Scan for the cell matching the given text and deliver its (X, Y) coordinate at center. 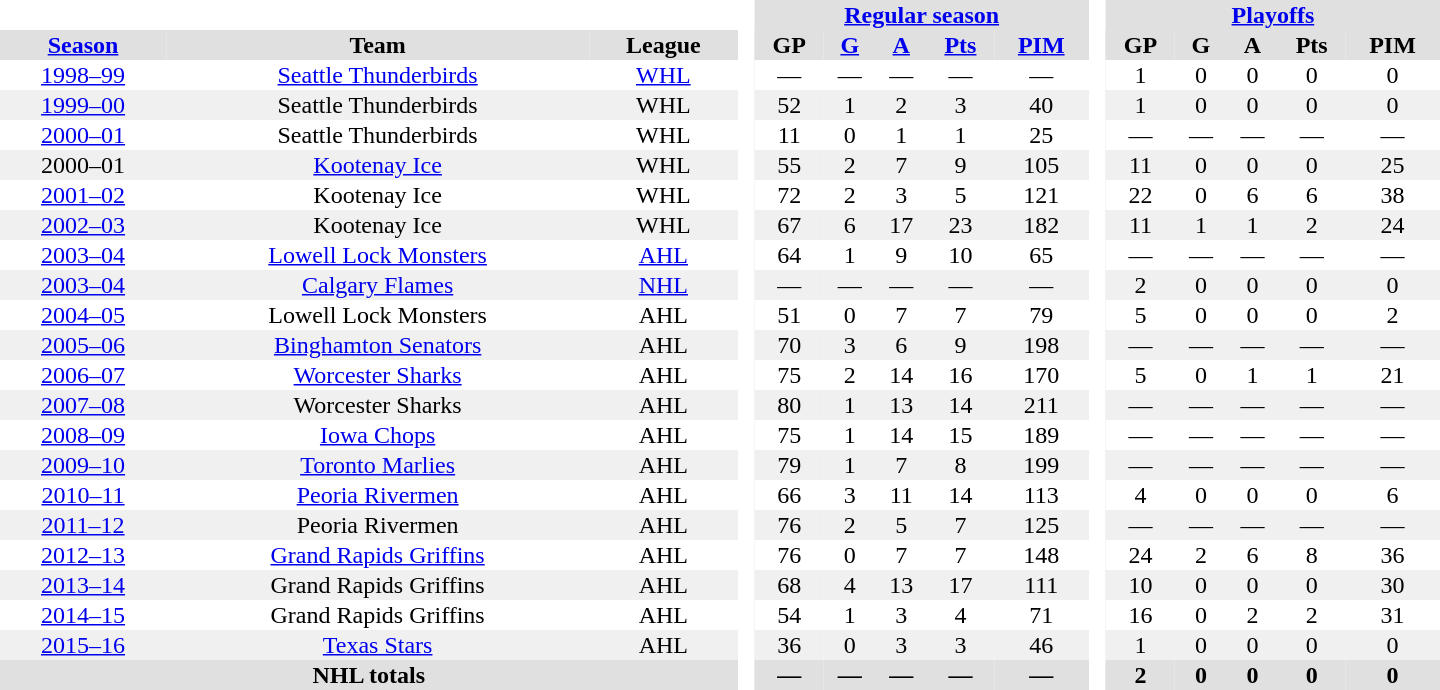
66 (790, 495)
Iowa Chops (378, 435)
2012–13 (83, 555)
1998–99 (83, 75)
Toronto Marlies (378, 465)
2014–15 (83, 615)
2007–08 (83, 405)
Team (378, 45)
30 (1392, 585)
NHL totals (368, 675)
1999–00 (83, 105)
105 (1042, 165)
65 (1042, 255)
125 (1042, 525)
148 (1042, 555)
Texas Stars (378, 645)
170 (1042, 375)
Regular season (922, 15)
189 (1042, 435)
2002–03 (83, 225)
113 (1042, 495)
2008–09 (83, 435)
182 (1042, 225)
198 (1042, 345)
211 (1042, 405)
52 (790, 105)
22 (1140, 195)
55 (790, 165)
2006–07 (83, 375)
21 (1392, 375)
72 (790, 195)
15 (960, 435)
2011–12 (83, 525)
League (663, 45)
40 (1042, 105)
Playoffs (1273, 15)
Season (83, 45)
2004–05 (83, 315)
64 (790, 255)
71 (1042, 615)
Calgary Flames (378, 285)
23 (960, 225)
80 (790, 405)
68 (790, 585)
Binghamton Senators (378, 345)
2009–10 (83, 465)
NHL (663, 285)
2001–02 (83, 195)
67 (790, 225)
2013–14 (83, 585)
121 (1042, 195)
38 (1392, 195)
2005–06 (83, 345)
199 (1042, 465)
51 (790, 315)
2015–16 (83, 645)
2010–11 (83, 495)
46 (1042, 645)
54 (790, 615)
31 (1392, 615)
111 (1042, 585)
70 (790, 345)
